Extract the [x, y] coordinate from the center of the cell holding the provided text.  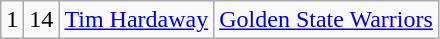
Tim Hardaway [136, 20]
14 [42, 20]
1 [12, 20]
Golden State Warriors [326, 20]
